Capture the cell that displays the provided text and extract its (x, y) central coordinate. 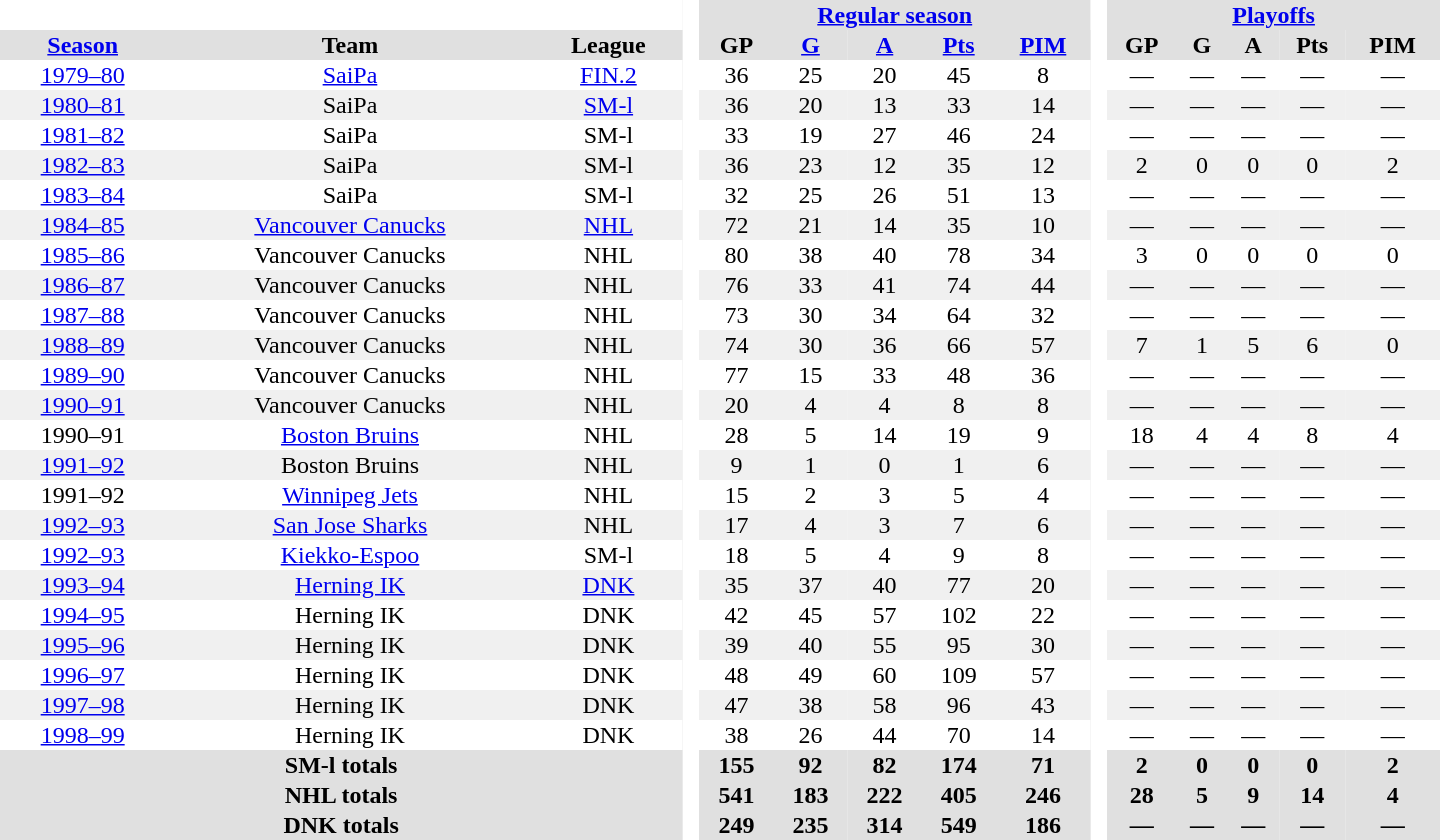
SM-l totals (341, 765)
39 (736, 645)
1981–82 (82, 135)
102 (959, 615)
1988–89 (82, 345)
Regular season (894, 15)
1983–84 (82, 195)
249 (736, 825)
186 (1043, 825)
24 (1043, 135)
78 (959, 255)
109 (959, 675)
NHL totals (341, 795)
43 (1043, 705)
1995–96 (82, 645)
314 (885, 825)
37 (810, 585)
27 (885, 135)
60 (885, 675)
42 (736, 615)
1994–95 (82, 615)
92 (810, 765)
1987–88 (82, 315)
21 (810, 225)
71 (1043, 765)
DNK totals (341, 825)
23 (810, 165)
80 (736, 255)
46 (959, 135)
76 (736, 285)
51 (959, 195)
Season (82, 45)
Team (350, 45)
72 (736, 225)
155 (736, 765)
1989–90 (82, 375)
17 (736, 525)
League (609, 45)
1979–80 (82, 75)
405 (959, 795)
66 (959, 345)
183 (810, 795)
10 (1043, 225)
1997–98 (82, 705)
1985–86 (82, 255)
Playoffs (1274, 15)
73 (736, 315)
1986–87 (82, 285)
96 (959, 705)
FIN.2 (609, 75)
235 (810, 825)
541 (736, 795)
1996–97 (82, 675)
1984–85 (82, 225)
549 (959, 825)
47 (736, 705)
64 (959, 315)
Winnipeg Jets (350, 495)
1993–94 (82, 585)
246 (1043, 795)
Kiekko-Espoo (350, 555)
49 (810, 675)
55 (885, 645)
41 (885, 285)
70 (959, 735)
1982–83 (82, 165)
58 (885, 705)
95 (959, 645)
222 (885, 795)
174 (959, 765)
22 (1043, 615)
1980–81 (82, 105)
1998–99 (82, 735)
82 (885, 765)
San Jose Sharks (350, 525)
